Return (X, Y) of the center of cell containing provided text 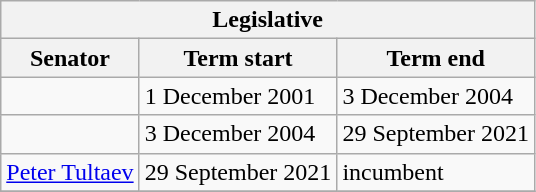
incumbent (436, 172)
Senator (70, 58)
Peter Tultaev (70, 172)
Term start (238, 58)
Legislative (268, 20)
1 December 2001 (238, 96)
Term end (436, 58)
